Capture the cell that displays the provided text and extract its [x, y] central coordinate. 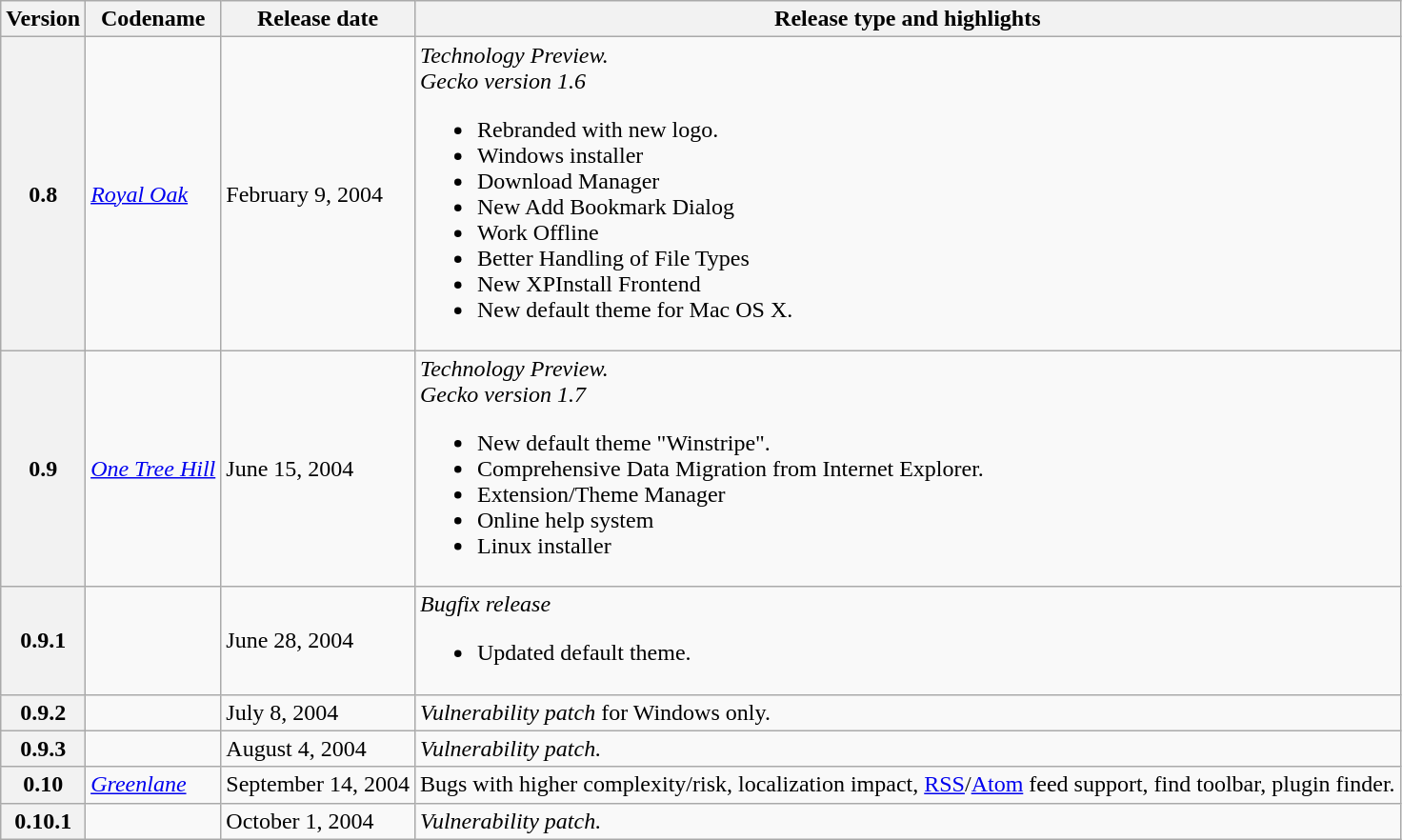
September 14, 2004 [318, 785]
0.10.1 [44, 821]
October 1, 2004 [318, 821]
Version [44, 19]
August 4, 2004 [318, 749]
0.9.1 [44, 640]
0.8 [44, 194]
0.10 [44, 785]
Bugfix releaseUpdated default theme. [907, 640]
One Tree Hill [153, 469]
0.9.3 [44, 749]
Greenlane [153, 785]
Release type and highlights [907, 19]
February 9, 2004 [318, 194]
Royal Oak [153, 194]
0.9 [44, 469]
July 8, 2004 [318, 712]
Bugs with higher complexity/risk, localization impact, RSS/Atom feed support, find toolbar, plugin finder. [907, 785]
June 15, 2004 [318, 469]
Vulnerability patch for Windows only. [907, 712]
June 28, 2004 [318, 640]
Codename [153, 19]
0.9.2 [44, 712]
Release date [318, 19]
